Scan for the cell matching the given text and deliver its (X, Y) coordinate at center. 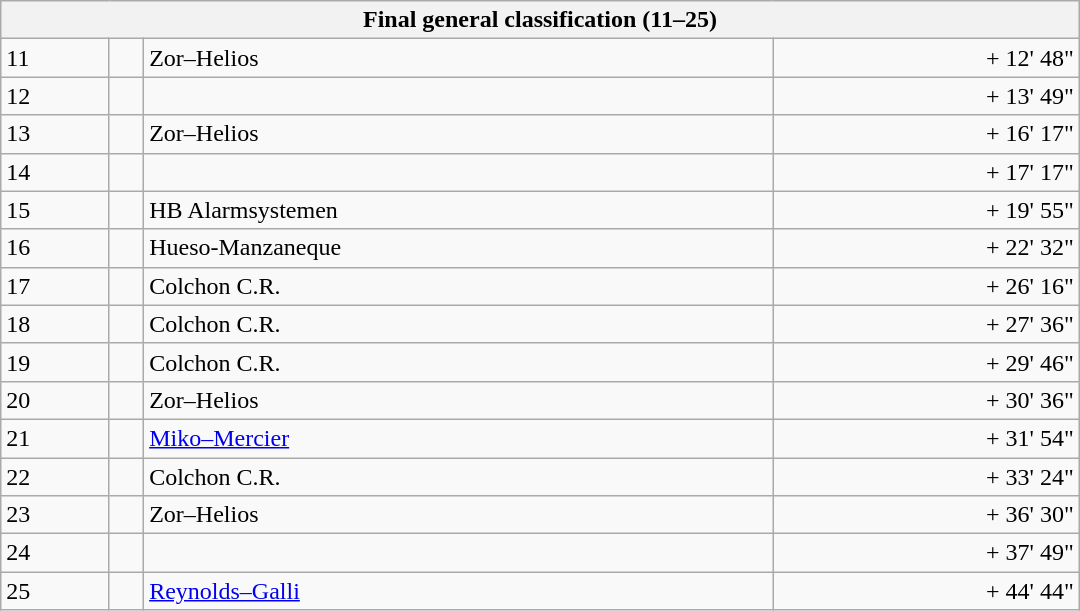
Final general classification (11–25) (540, 20)
25 (56, 591)
15 (56, 210)
+ 36' 30" (926, 515)
18 (56, 324)
21 (56, 438)
+ 27' 36" (926, 324)
16 (56, 248)
24 (56, 553)
+ 13' 49" (926, 96)
+ 22' 32" (926, 248)
HB Alarmsystemen (458, 210)
14 (56, 172)
13 (56, 134)
+ 31' 54" (926, 438)
+ 33' 24" (926, 477)
20 (56, 400)
22 (56, 477)
+ 26' 16" (926, 286)
+ 44' 44" (926, 591)
+ 19' 55" (926, 210)
+ 29' 46" (926, 362)
19 (56, 362)
Hueso-Manzaneque (458, 248)
+ 37' 49" (926, 553)
17 (56, 286)
Reynolds–Galli (458, 591)
+ 17' 17" (926, 172)
+ 30' 36" (926, 400)
+ 16' 17" (926, 134)
23 (56, 515)
12 (56, 96)
11 (56, 58)
+ 12' 48" (926, 58)
Miko–Mercier (458, 438)
